Extract the [X, Y] coordinate from the center of the cell holding the provided text.  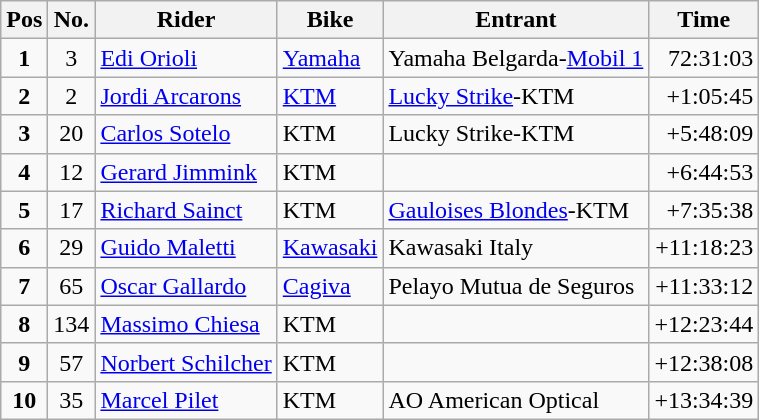
Edi Orioli [186, 58]
72:31:03 [704, 58]
Massimo Chiesa [186, 324]
4 [24, 172]
Cagiva [330, 286]
Entrant [516, 20]
Marcel Pilet [186, 400]
Richard Sainct [186, 210]
+12:38:08 [704, 362]
Guido Maletti [186, 248]
Pos [24, 20]
57 [72, 362]
5 [24, 210]
Kawasaki Italy [516, 248]
7 [24, 286]
+5:48:09 [704, 134]
Rider [186, 20]
Gauloises Blondes-KTM [516, 210]
Gerard Jimmink [186, 172]
65 [72, 286]
No. [72, 20]
Yamaha Belgarda-Mobil 1 [516, 58]
17 [72, 210]
Kawasaki [330, 248]
134 [72, 324]
12 [72, 172]
Carlos Sotelo [186, 134]
AO American Optical [516, 400]
Bike [330, 20]
20 [72, 134]
+13:34:39 [704, 400]
Oscar Gallardo [186, 286]
+1:05:45 [704, 96]
Norbert Schilcher [186, 362]
29 [72, 248]
Time [704, 20]
+7:35:38 [704, 210]
+11:18:23 [704, 248]
Jordi Arcarons [186, 96]
6 [24, 248]
10 [24, 400]
1 [24, 58]
35 [72, 400]
8 [24, 324]
Yamaha [330, 58]
+12:23:44 [704, 324]
Pelayo Mutua de Seguros [516, 286]
+6:44:53 [704, 172]
9 [24, 362]
+11:33:12 [704, 286]
